Pinpoint the cell where the given text exists, returning its (X, Y) midpoint coordinate. 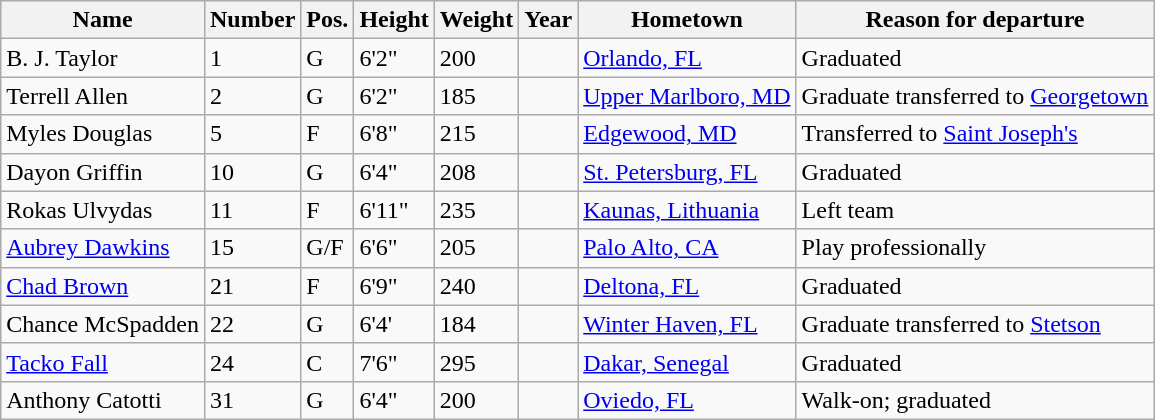
Oviedo, FL (687, 400)
Dakar, Senegal (687, 362)
Palo Alto, CA (687, 248)
Name (103, 20)
Graduate transferred to Georgetown (975, 96)
Tacko Fall (103, 362)
Dayon Griffin (103, 172)
205 (476, 248)
15 (252, 248)
G/F (328, 248)
Left team (975, 210)
Myles Douglas (103, 134)
240 (476, 286)
Transferred to Saint Joseph's (975, 134)
21 (252, 286)
B. J. Taylor (103, 58)
Height (394, 20)
Deltona, FL (687, 286)
6'9" (394, 286)
Hometown (687, 20)
Anthony Catotti (103, 400)
208 (476, 172)
Pos. (328, 20)
C (328, 362)
7'6" (394, 362)
185 (476, 96)
Rokas Ulvydas (103, 210)
Weight (476, 20)
St. Petersburg, FL (687, 172)
Chad Brown (103, 286)
6'4' (394, 324)
Play professionally (975, 248)
Year (548, 20)
5 (252, 134)
1 (252, 58)
Reason for departure (975, 20)
6'6" (394, 248)
6'11" (394, 210)
Orlando, FL (687, 58)
184 (476, 324)
215 (476, 134)
11 (252, 210)
24 (252, 362)
Upper Marlboro, MD (687, 96)
Number (252, 20)
Walk-on; graduated (975, 400)
Aubrey Dawkins (103, 248)
Winter Haven, FL (687, 324)
31 (252, 400)
10 (252, 172)
Kaunas, Lithuania (687, 210)
Chance McSpadden (103, 324)
6'8" (394, 134)
Edgewood, MD (687, 134)
Graduate transferred to Stetson (975, 324)
2 (252, 96)
Terrell Allen (103, 96)
295 (476, 362)
22 (252, 324)
235 (476, 210)
